Scan for the cell matching the given text and deliver its [x, y] coordinate at center. 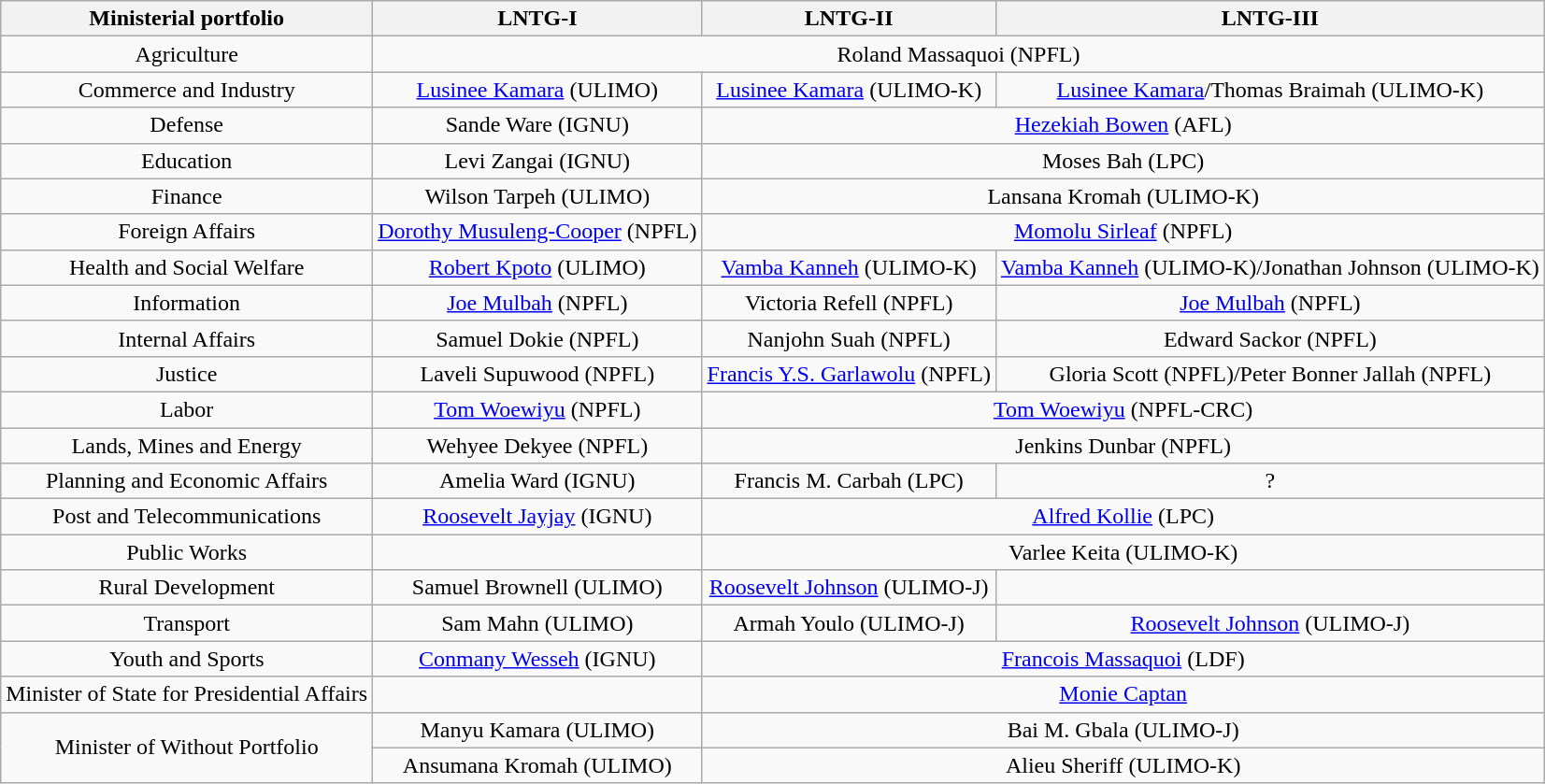
Roosevelt Jayjay (IGNU) [537, 517]
Tom Woewiyu (NPFL-CRC) [1123, 409]
Lusinee Kamara (ULIMO) [537, 90]
Conmany Wesseh (IGNU) [537, 659]
Francis M. Carbah (LPC) [849, 481]
Amelia Ward (IGNU) [537, 481]
Nanjohn Suah (NPFL) [849, 338]
Sam Mahn (ULIMO) [537, 623]
Varlee Keita (ULIMO-K) [1123, 552]
Internal Affairs [187, 338]
Wilson Tarpeh (ULIMO) [537, 196]
Tom Woewiyu (NPFL) [537, 409]
Labor [187, 409]
Monie Captan [1123, 694]
Robert Kpoto (ULIMO) [537, 267]
? [1269, 481]
Lansana Kromah (ULIMO-K) [1123, 196]
Wehyee Dekyee (NPFL) [537, 446]
Ansumana Kromah (ULIMO) [537, 765]
Lusinee Kamara (ULIMO-K) [849, 90]
Jenkins Dunbar (NPFL) [1123, 446]
Edward Sackor (NPFL) [1269, 338]
Samuel Brownell (ULIMO) [537, 588]
LNTG-I [537, 19]
Armah Youlo (ULIMO-J) [849, 623]
Roland Massaquoi (NPFL) [959, 54]
Defense [187, 125]
Moses Bah (LPC) [1123, 161]
Foreign Affairs [187, 232]
Momolu Sirleaf (NPFL) [1123, 232]
Agriculture [187, 54]
Planning and Economic Affairs [187, 481]
Hezekiah Bowen (AFL) [1123, 125]
Vamba Kanneh (ULIMO-K) [849, 267]
Commerce and Industry [187, 90]
LNTG-II [849, 19]
Information [187, 303]
Alieu Sheriff (ULIMO-K) [1123, 765]
Manyu Kamara (ULIMO) [537, 730]
Transport [187, 623]
Alfred Kollie (LPC) [1123, 517]
Education [187, 161]
Francis Y.S. Garlawolu (NPFL) [849, 374]
Health and Social Welfare [187, 267]
Sande Ware (IGNU) [537, 125]
Minister of State for Presidential Affairs [187, 694]
Levi Zangai (IGNU) [537, 161]
Finance [187, 196]
LNTG-III [1269, 19]
Dorothy Musuleng-Cooper (NPFL) [537, 232]
Minister of Without Portfolio [187, 748]
Public Works [187, 552]
Ministerial portfolio [187, 19]
Lusinee Kamara/Thomas Braimah (ULIMO-K) [1269, 90]
Laveli Supuwood (NPFL) [537, 374]
Rural Development [187, 588]
Gloria Scott (NPFL)/Peter Bonner Jallah (NPFL) [1269, 374]
Francois Massaquoi (LDF) [1123, 659]
Youth and Sports [187, 659]
Victoria Refell (NPFL) [849, 303]
Vamba Kanneh (ULIMO-K)/Jonathan Johnson (ULIMO-K) [1269, 267]
Justice [187, 374]
Post and Telecommunications [187, 517]
Bai M. Gbala (ULIMO-J) [1123, 730]
Lands, Mines and Energy [187, 446]
Samuel Dokie (NPFL) [537, 338]
